Extract the [x, y] coordinate from the center of the cell holding the provided text.  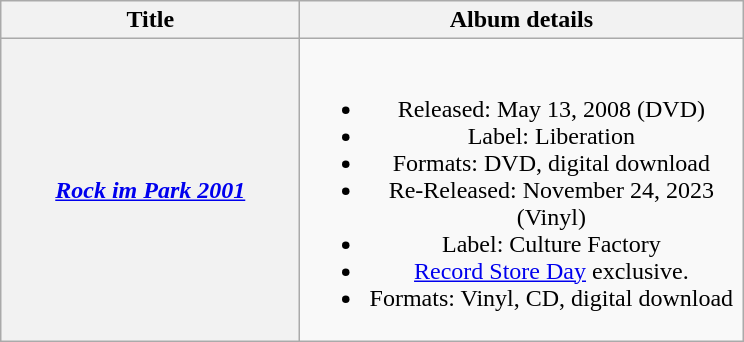
Title [150, 20]
Album details [522, 20]
Rock im Park 2001 [150, 190]
